Scan for the cell matching the given text and deliver its [X, Y] coordinate at center. 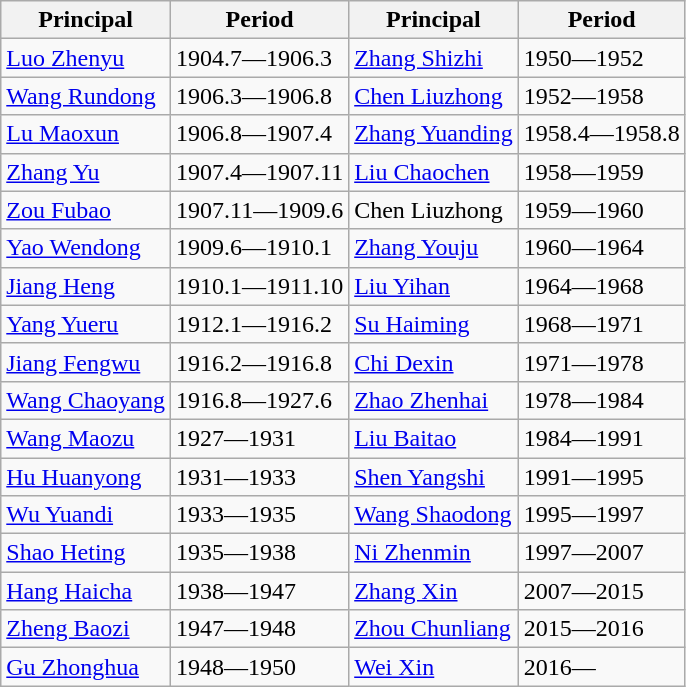
2015—2016 [602, 629]
Lu Maoxun [86, 134]
Yang Yueru [86, 324]
Su Haiming [434, 324]
Hu Huanyong [86, 477]
1995—1997 [602, 515]
Zhao Zhenhai [434, 400]
Wu Yuandi [86, 515]
Shao Heting [86, 553]
Gu Zhonghua [86, 667]
Zhang Youju [434, 248]
Zhang Yu [86, 172]
1907.11—1909.6 [260, 210]
Zhang Shizhi [434, 58]
1947—1948 [260, 629]
2016— [602, 667]
Zhou Chunliang [434, 629]
1959—1960 [602, 210]
Liu Baitao [434, 438]
1948—1950 [260, 667]
1952—1958 [602, 96]
Zheng Baozi [86, 629]
1997—2007 [602, 553]
1916.8—1927.6 [260, 400]
1904.7—1906.3 [260, 58]
1931—1933 [260, 477]
Ni Zhenmin [434, 553]
Jiang Fengwu [86, 362]
Wang Chaoyang [86, 400]
1927—1931 [260, 438]
1910.1—1911.10 [260, 286]
Wang Shaodong [434, 515]
1991—1995 [602, 477]
1958.4—1958.8 [602, 134]
1907.4—1907.11 [260, 172]
1971—1978 [602, 362]
Liu Chaochen [434, 172]
1906.3—1906.8 [260, 96]
1935—1938 [260, 553]
Jiang Heng [86, 286]
1909.6—1910.1 [260, 248]
1906.8—1907.4 [260, 134]
1950—1952 [602, 58]
Luo Zhenyu [86, 58]
1938—1947 [260, 591]
1978—1984 [602, 400]
1912.1—1916.2 [260, 324]
Wang Maozu [86, 438]
Zou Fubao [86, 210]
1984—1991 [602, 438]
Shen Yangshi [434, 477]
Hang Haicha [86, 591]
1933—1935 [260, 515]
1958—1959 [602, 172]
Wang Rundong [86, 96]
Yao Wendong [86, 248]
Zhang Yuanding [434, 134]
2007—2015 [602, 591]
Zhang Xin [434, 591]
1916.2—1916.8 [260, 362]
Wei Xin [434, 667]
Liu Yihan [434, 286]
1960—1964 [602, 248]
Chi Dexin [434, 362]
1968—1971 [602, 324]
1964—1968 [602, 286]
